For the text-containing cell, return its midpoint in [X, Y] coordinate format. 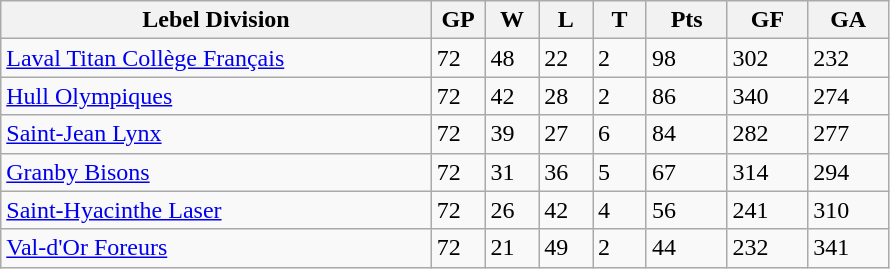
48 [512, 58]
22 [566, 58]
49 [566, 248]
Lebel Division [216, 20]
5 [620, 172]
44 [686, 248]
294 [848, 172]
T [620, 20]
GF [768, 20]
302 [768, 58]
4 [620, 210]
Val-d'Or Foreurs [216, 248]
L [566, 20]
Hull Olympiques [216, 96]
314 [768, 172]
Saint-Jean Lynx [216, 134]
Granby Bisons [216, 172]
Pts [686, 20]
27 [566, 134]
67 [686, 172]
GP [458, 20]
340 [768, 96]
26 [512, 210]
6 [620, 134]
274 [848, 96]
341 [848, 248]
21 [512, 248]
277 [848, 134]
56 [686, 210]
31 [512, 172]
Saint-Hyacinthe Laser [216, 210]
84 [686, 134]
86 [686, 96]
W [512, 20]
28 [566, 96]
310 [848, 210]
282 [768, 134]
Laval Titan Collège Français [216, 58]
39 [512, 134]
36 [566, 172]
98 [686, 58]
GA [848, 20]
241 [768, 210]
